Output the (x, y) coordinate of the center of the cell containing the given text.  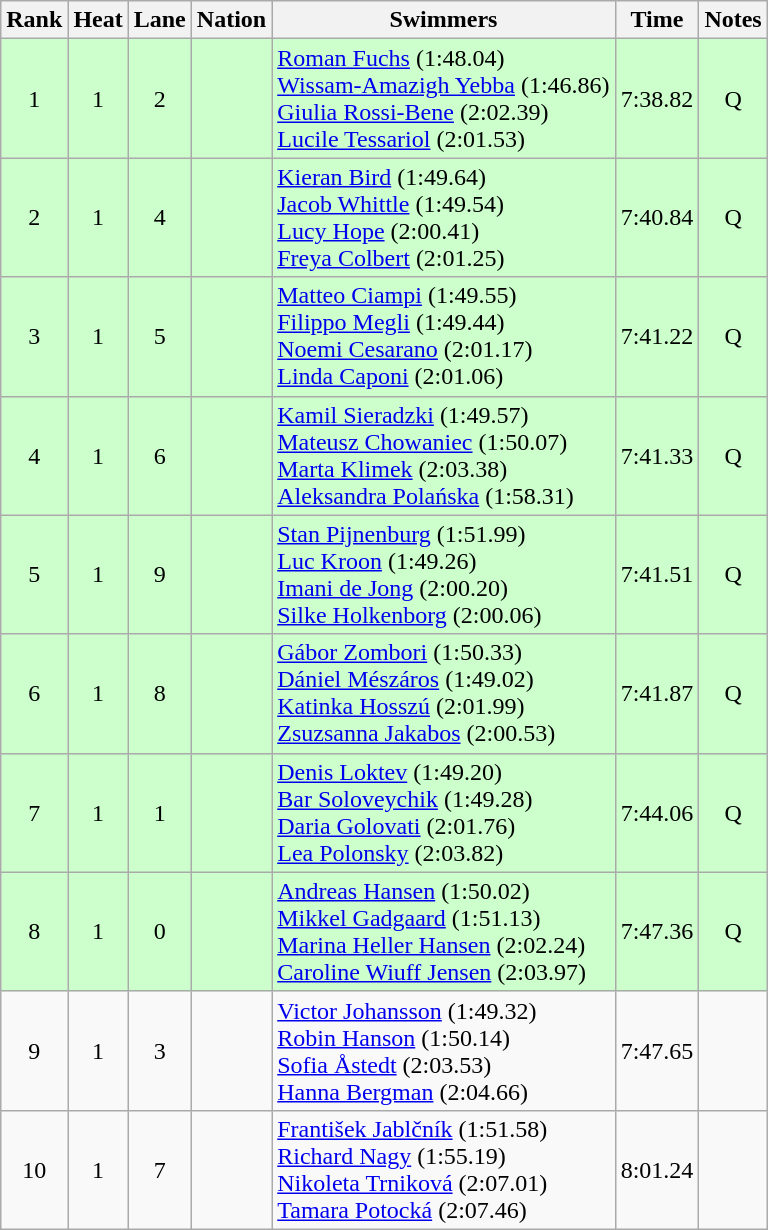
Denis Loktev (1:49.20)Bar Soloveychik (1:49.28)Daria Golovati (2:01.76)Lea Polonsky (2:03.82) (444, 812)
Time (657, 20)
Swimmers (444, 20)
10 (34, 1170)
7:41.87 (657, 694)
7:40.84 (657, 218)
7:44.06 (657, 812)
7:47.65 (657, 1050)
Stan Pijnenburg (1:51.99)Luc Kroon (1:49.26)Imani de Jong (2:00.20)Silke Holkenborg (2:00.06) (444, 574)
8:01.24 (657, 1170)
Notes (733, 20)
Lane (160, 20)
Matteo Ciampi (1:49.55)Filippo Megli (1:49.44)Noemi Cesarano (2:01.17)Linda Caponi (2:01.06) (444, 336)
0 (160, 932)
Kieran Bird (1:49.64)Jacob Whittle (1:49.54)Lucy Hope (2:00.41)Freya Colbert (2:01.25) (444, 218)
Kamil Sieradzki (1:49.57)Mateusz Chowaniec (1:50.07)Marta Klimek (2:03.38)Aleksandra Polańska (1:58.31) (444, 456)
Victor Johansson (1:49.32)Robin Hanson (1:50.14)Sofia Åstedt (2:03.53)Hanna Bergman (2:04.66) (444, 1050)
7:47.36 (657, 932)
Heat (98, 20)
7:41.33 (657, 456)
7:41.51 (657, 574)
Nation (231, 20)
Andreas Hansen (1:50.02)Mikkel Gadgaard (1:51.13)Marina Heller Hansen (2:02.24)Caroline Wiuff Jensen (2:03.97) (444, 932)
Gábor Zombori (1:50.33)Dániel Mészáros (1:49.02)Katinka Hosszú (2:01.99)Zsuzsanna Jakabos (2:00.53) (444, 694)
7:38.82 (657, 98)
František Jablčník (1:51.58)Richard Nagy (1:55.19)Nikoleta Trniková (2:07.01)Tamara Potocká (2:07.46) (444, 1170)
7:41.22 (657, 336)
Rank (34, 20)
Roman Fuchs (1:48.04)Wissam-Amazigh Yebba (1:46.86)Giulia Rossi-Bene (2:02.39)Lucile Tessariol (2:01.53) (444, 98)
